Locate the cell with the specified text and output its [X, Y] center coordinate. 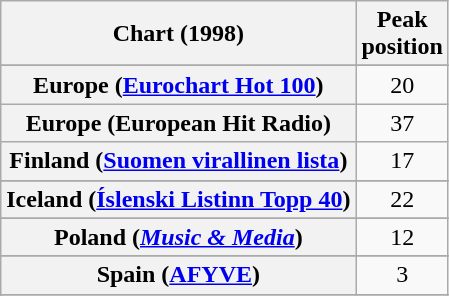
Chart (1998) [178, 34]
Europe (Eurochart Hot 100) [178, 85]
Finland (Suomen virallinen lista) [178, 161]
17 [402, 161]
Europe (European Hit Radio) [178, 123]
Iceland (Íslenski Listinn Topp 40) [178, 199]
12 [402, 237]
20 [402, 85]
Spain (AFYVE) [178, 275]
22 [402, 199]
Peakposition [402, 34]
Poland (Music & Media) [178, 237]
3 [402, 275]
37 [402, 123]
